Return [X, Y] of the center of cell containing provided text 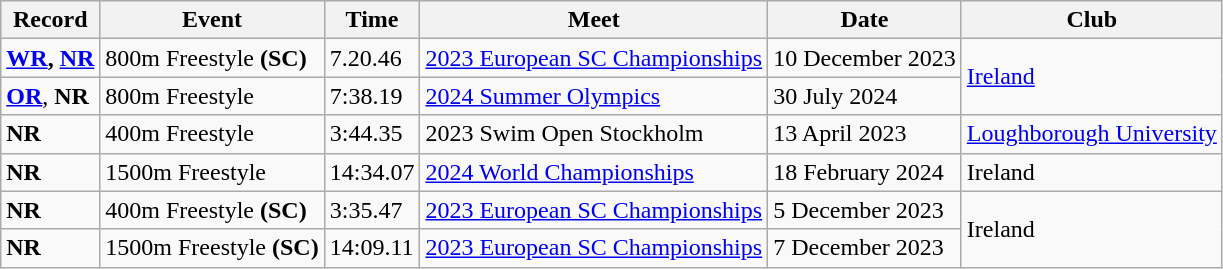
Meet [594, 20]
800m Freestyle (SC) [212, 58]
Time [372, 20]
Record [50, 20]
3:44.35 [372, 134]
1500m Freestyle [212, 172]
14:09.11 [372, 248]
Date [865, 20]
30 July 2024 [865, 96]
2023 Swim Open Stockholm [594, 134]
7 December 2023 [865, 248]
14:34.07 [372, 172]
10 December 2023 [865, 58]
2024 World Championships [594, 172]
2024 Summer Olympics [594, 96]
400m Freestyle (SC) [212, 210]
1500m Freestyle (SC) [212, 248]
Event [212, 20]
Loughborough University [1092, 134]
3:35.47 [372, 210]
5 December 2023 [865, 210]
7:38.19 [372, 96]
WR, NR [50, 58]
Club [1092, 20]
13 April 2023 [865, 134]
18 February 2024 [865, 172]
OR, NR [50, 96]
7.20.46 [372, 58]
400m Freestyle [212, 134]
800m Freestyle [212, 96]
